Search for the cell housing the specified text and yield its (x, y) center coordinate. 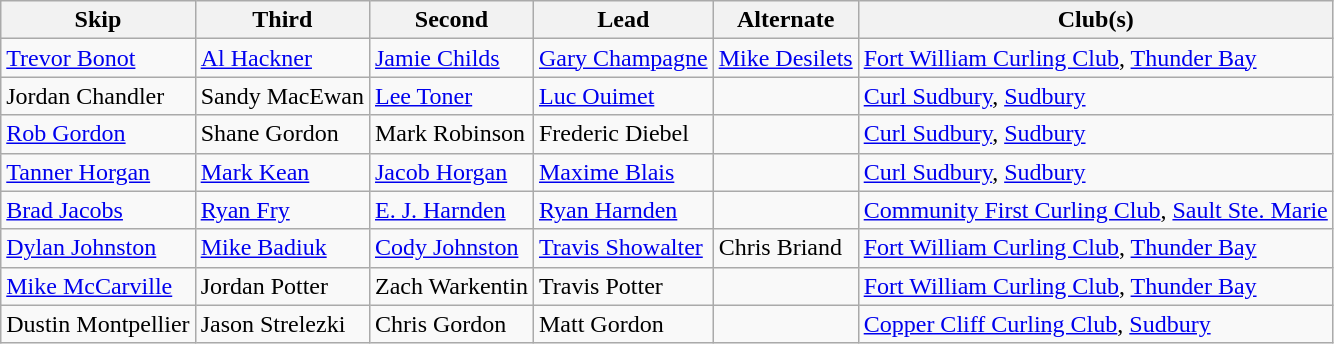
Frederic Diebel (623, 134)
Al Hackner (282, 58)
Trevor Bonot (98, 58)
Brad Jacobs (98, 210)
Luc Ouimet (623, 96)
Dustin Montpellier (98, 324)
Travis Potter (623, 286)
Travis Showalter (623, 248)
Club(s) (1096, 20)
Third (282, 20)
Chris Briand (786, 248)
Second (451, 20)
Copper Cliff Curling Club, Sudbury (1096, 324)
Rob Gordon (98, 134)
Jamie Childs (451, 58)
Ryan Harnden (623, 210)
Jacob Horgan (451, 172)
Mike Badiuk (282, 248)
Ryan Fry (282, 210)
Chris Gordon (451, 324)
Mike McCarville (98, 286)
Mark Kean (282, 172)
Lee Toner (451, 96)
Lead (623, 20)
Cody Johnston (451, 248)
Dylan Johnston (98, 248)
Skip (98, 20)
Sandy MacEwan (282, 96)
E. J. Harnden (451, 210)
Community First Curling Club, Sault Ste. Marie (1096, 210)
Jordan Potter (282, 286)
Jason Strelezki (282, 324)
Gary Champagne (623, 58)
Mike Desilets (786, 58)
Jordan Chandler (98, 96)
Tanner Horgan (98, 172)
Shane Gordon (282, 134)
Alternate (786, 20)
Mark Robinson (451, 134)
Matt Gordon (623, 324)
Maxime Blais (623, 172)
Zach Warkentin (451, 286)
